Extract the [x, y] coordinate from the center of the cell holding the provided text.  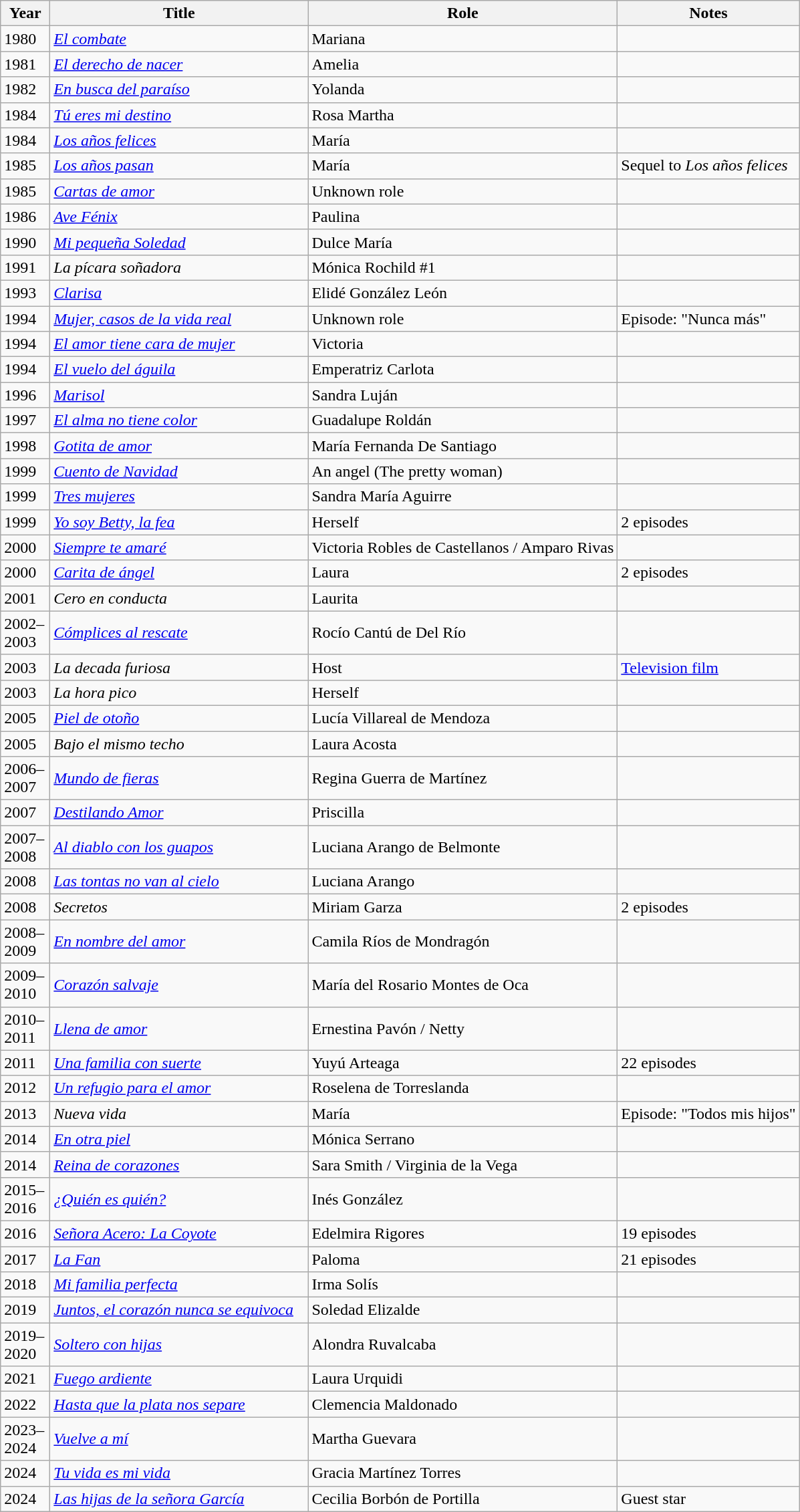
Carita de ángel [179, 573]
Notes [708, 13]
1982 [25, 90]
Piel de otoño [179, 718]
Destilando Amor [179, 813]
Una familia con suerte [179, 1063]
Martha Guevara [462, 1438]
La hora pico [179, 692]
Mónica Rochild #1 [462, 267]
Los años pasan [179, 166]
Soledad Elizalde [462, 1310]
Nueva vida [179, 1114]
Yo soy Betty, la fea [179, 522]
Role [462, 13]
María del Rosario Montes de Oca [462, 985]
1981 [25, 64]
Laura [462, 573]
Fuego ardiente [179, 1379]
Al diablo con los guapos [179, 848]
Soltero con hijas [179, 1345]
1998 [25, 446]
Laura Urquidi [462, 1379]
2023–2024 [25, 1438]
2016 [25, 1233]
Paloma [462, 1259]
Cecilia Borbón de Portilla [462, 1499]
Dulce María [462, 242]
Llena de amor [179, 1028]
2001 [25, 598]
Television film [708, 667]
2006–2007 [25, 778]
2007–2008 [25, 848]
María Fernanda De Santiago [462, 446]
Luciana Arango de Belmonte [462, 848]
Mónica Serrano [462, 1139]
2015–2016 [25, 1199]
Mundo de fieras [179, 778]
Miriam Garza [462, 907]
Title [179, 13]
En otra piel [179, 1139]
En busca del paraíso [179, 90]
Las tontas no van al cielo [179, 882]
Guest star [708, 1499]
Episode: "Nunca más" [708, 319]
El combate [179, 39]
Yolanda [462, 90]
Guadalupe Roldán [462, 420]
2011 [25, 1063]
2019–2020 [25, 1345]
En nombre del amor [179, 941]
2018 [25, 1285]
Sara Smith / Virginia de la Vega [462, 1164]
Elidé González León [462, 293]
2009–2010 [25, 985]
Inés González [462, 1199]
Episode: "Todos mis hijos" [708, 1114]
1991 [25, 267]
Mi pequeña Soledad [179, 242]
Amelia [462, 64]
Roselena de Torreslanda [462, 1088]
Las hijas de la señora García [179, 1499]
Camila Ríos de Mondragón [462, 941]
Señora Acero: La Coyote [179, 1233]
2021 [25, 1379]
Un refugio para el amor [179, 1088]
1990 [25, 242]
1986 [25, 217]
Priscilla [462, 813]
Hasta que la plata nos separe [179, 1404]
Irma Solís [462, 1285]
Sandra María Aguirre [462, 497]
Regina Guerra de Martínez [462, 778]
Vuelve a mí [179, 1438]
Luciana Arango [462, 882]
El alma no tiene color [179, 420]
Alondra Ruvalcaba [462, 1345]
Cuento de Navidad [179, 471]
Victoria Robles de Castellanos / Amparo Rivas [462, 547]
Paulina [462, 217]
Cero en conducta [179, 598]
1996 [25, 395]
La pícara soñadora [179, 267]
An angel (The pretty woman) [462, 471]
2013 [25, 1114]
Victoria [462, 344]
Corazón salvaje [179, 985]
El amor tiene cara de mujer [179, 344]
Mi familia perfecta [179, 1285]
Mujer, casos de la vida real [179, 319]
El vuelo del águila [179, 370]
El derecho de nacer [179, 64]
La decada furiosa [179, 667]
Juntos, el corazón nunca se equivoca [179, 1310]
Clemencia Maldonado [462, 1404]
Los años felices [179, 140]
Cómplices al rescate [179, 632]
Edelmira Rigores [462, 1233]
22 episodes [708, 1063]
Rocío Cantú de Del Río [462, 632]
Yuyú Arteaga [462, 1063]
Tú eres mi destino [179, 115]
19 episodes [708, 1233]
Laura Acosta [462, 744]
2012 [25, 1088]
2019 [25, 1310]
1980 [25, 39]
Sequel to Los años felices [708, 166]
Lucía Villareal de Mendoza [462, 718]
1997 [25, 420]
2002–2003 [25, 632]
Tres mujeres [179, 497]
Ave Fénix [179, 217]
Gotita de amor [179, 446]
Reina de corazones [179, 1164]
2008–2009 [25, 941]
Tu vida es mi vida [179, 1473]
Ernestina Pavón / Netty [462, 1028]
Rosa Martha [462, 115]
Marisol [179, 395]
Sandra Luján [462, 395]
Siempre te amaré [179, 547]
Mariana [462, 39]
Emperatriz Carlota [462, 370]
Bajo el mismo techo [179, 744]
2022 [25, 1404]
Cartas de amor [179, 191]
Host [462, 667]
Laurita [462, 598]
2017 [25, 1259]
1993 [25, 293]
21 episodes [708, 1259]
Secretos [179, 907]
Clarisa [179, 293]
2007 [25, 813]
¿Quién es quién? [179, 1199]
2010–2011 [25, 1028]
La Fan [179, 1259]
Gracia Martínez Torres [462, 1473]
Year [25, 13]
